Find where the given text appears and provide that cell's center as (x, y) coordinate. 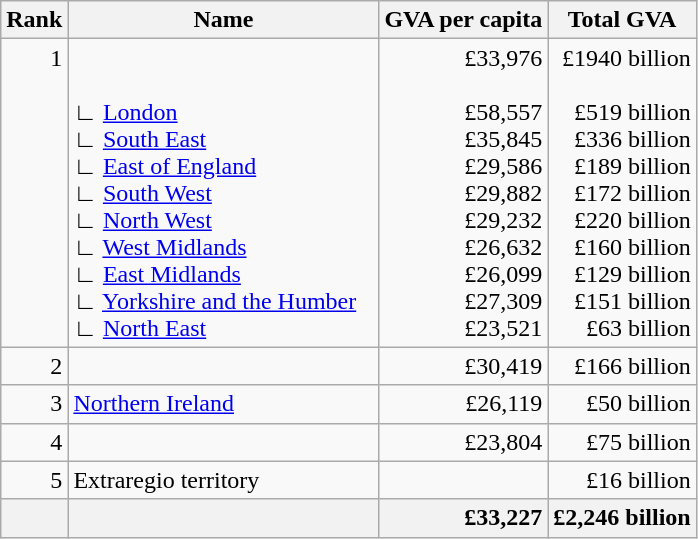
£1940 billion£519 billion £336 billion £189 billion £172 billion £220 billion £160 billion £129 billion £151 billion £63 billion (622, 193)
£33,976£58,557 £35,845 £29,586 £29,882 £29,232 £26,632 £26,099 £27,309 £23,521 (464, 193)
£166 billion (622, 366)
4 (34, 442)
£23,804 (464, 442)
Northern Ireland (224, 404)
Rank (34, 20)
Extraregio territory (224, 480)
2 (34, 366)
£26,119 (464, 404)
£75 billion (622, 442)
£16 billion (622, 480)
£33,227 (464, 518)
Name (224, 20)
1 (34, 193)
£30,419 (464, 366)
Total GVA (622, 20)
∟ London ∟ South East ∟ East of England ∟ South West ∟ North West ∟ West Midlands ∟ East Midlands ∟ Yorkshire and the Humber ∟ North East (224, 193)
GVA per capita (464, 20)
£2,246 billion (622, 518)
3 (34, 404)
£50 billion (622, 404)
5 (34, 480)
